Locate the cell with the specified text and output its [X, Y] center coordinate. 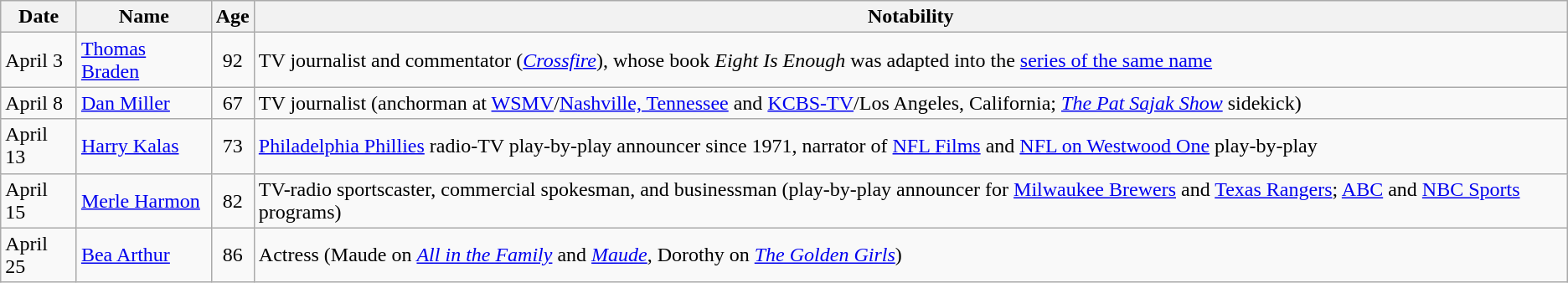
April 25 [39, 255]
TV journalist and commentator (Crossfire), whose book Eight Is Enough was adapted into the series of the same name [910, 60]
86 [233, 255]
Bea Arthur [144, 255]
Age [233, 17]
Merle Harmon [144, 201]
Thomas Braden [144, 60]
73 [233, 146]
TV journalist (anchorman at WSMV/Nashville, Tennessee and KCBS-TV/Los Angeles, California; The Pat Sajak Show sidekick) [910, 103]
April 15 [39, 201]
April 3 [39, 60]
82 [233, 201]
Philadelphia Phillies radio-TV play-by-play announcer since 1971, narrator of NFL Films and NFL on Westwood One play-by-play [910, 146]
Name [144, 17]
Notability [910, 17]
Date [39, 17]
67 [233, 103]
April 13 [39, 146]
92 [233, 60]
Actress (Maude on All in the Family and Maude, Dorothy on The Golden Girls) [910, 255]
Dan Miller [144, 103]
April 8 [39, 103]
Harry Kalas [144, 146]
